Search for the cell housing the specified text and yield its (x, y) center coordinate. 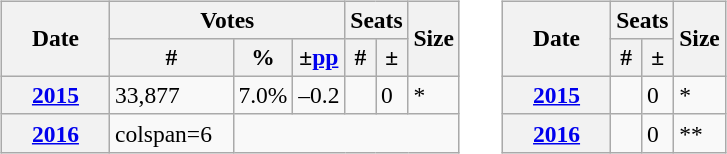
** (700, 133)
±pp (319, 58)
colspan=6 (172, 133)
33,877 (172, 96)
% (263, 58)
–0.2 (319, 96)
7.0% (263, 96)
Votes (228, 20)
